Locate the cell with the specified text and output its [X, Y] center coordinate. 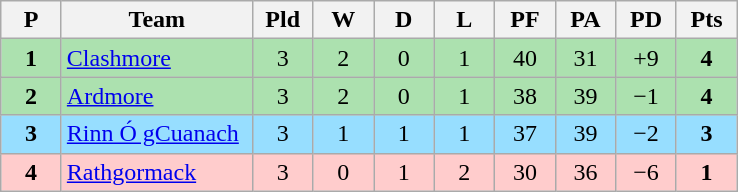
40 [526, 58]
Pld [282, 20]
Team [156, 20]
D [404, 20]
38 [526, 96]
PA [586, 20]
PF [526, 20]
Clashmore [156, 58]
Pts [706, 20]
Ardmore [156, 96]
36 [586, 172]
31 [586, 58]
PD [646, 20]
W [344, 20]
P [32, 20]
−1 [646, 96]
30 [526, 172]
37 [526, 134]
Rinn Ó gCuanach [156, 134]
Rathgormack [156, 172]
L [464, 20]
−2 [646, 134]
+9 [646, 58]
−6 [646, 172]
